Extract the [X, Y] coordinate from the center of the cell holding the provided text.  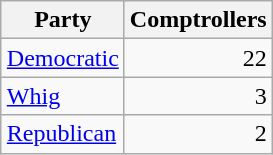
3 [198, 96]
Comptrollers [198, 20]
Whig [62, 96]
Party [62, 20]
22 [198, 58]
Democratic [62, 58]
2 [198, 134]
Republican [62, 134]
